For the text-containing cell, return its midpoint in (X, Y) coordinate format. 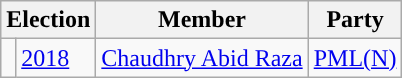
PML(N) (355, 58)
Member (202, 20)
Party (355, 20)
2018 (56, 58)
Chaudhry Abid Raza (202, 58)
Election (48, 20)
